For the text-containing cell, return its midpoint in [x, y] coordinate format. 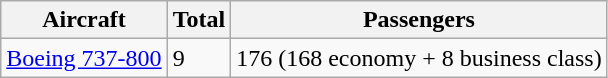
Boeing 737-800 [84, 58]
Passengers [420, 20]
176 (168 economy + 8 business class) [420, 58]
9 [199, 58]
Aircraft [84, 20]
Total [199, 20]
